Provide the (x, y) coordinate of the cell's center where the given text is located.  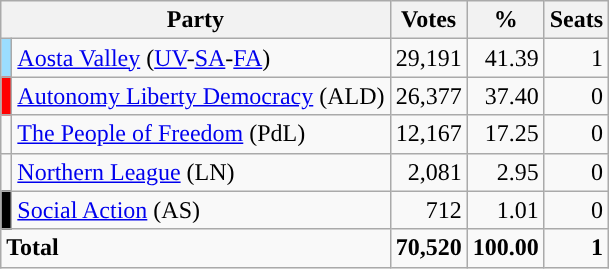
Aosta Valley (UV-SA-FA) (201, 58)
% (506, 20)
41.39 (506, 58)
Social Action (AS) (201, 210)
Total (196, 248)
29,191 (428, 58)
2,081 (428, 172)
Seats (576, 20)
Votes (428, 20)
Party (196, 20)
Autonomy Liberty Democracy (ALD) (201, 96)
100.00 (506, 248)
26,377 (428, 96)
17.25 (506, 134)
70,520 (428, 248)
1.01 (506, 210)
12,167 (428, 134)
Northern League (LN) (201, 172)
2.95 (506, 172)
37.40 (506, 96)
712 (428, 210)
The People of Freedom (PdL) (201, 134)
